Identify which cell holds the provided text, then report its (X, Y) central coordinate. 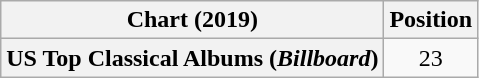
US Top Classical Albums (Billboard) (192, 58)
Chart (2019) (192, 20)
Position (431, 20)
23 (431, 58)
